Capture the cell that displays the provided text and extract its [X, Y] central coordinate. 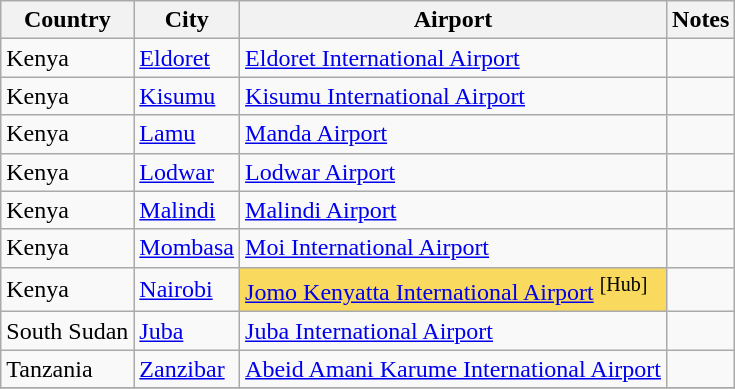
Lodwar Airport [454, 172]
Kisumu [187, 96]
Manda Airport [454, 134]
Moi International Airport [454, 248]
Lamu [187, 134]
Notes [701, 20]
Juba International Airport [454, 331]
Nairobi [187, 290]
Abeid Amani Karume International Airport [454, 369]
Malindi [187, 210]
Zanzibar [187, 369]
Eldoret [187, 58]
Malindi Airport [454, 210]
Tanzania [68, 369]
City [187, 20]
Kisumu International Airport [454, 96]
Country [68, 20]
Jomo Kenyatta International Airport [Hub] [454, 290]
Eldoret International Airport [454, 58]
Lodwar [187, 172]
South Sudan [68, 331]
Airport [454, 20]
Mombasa [187, 248]
Juba [187, 331]
